Return (x, y) of the center of cell containing provided text 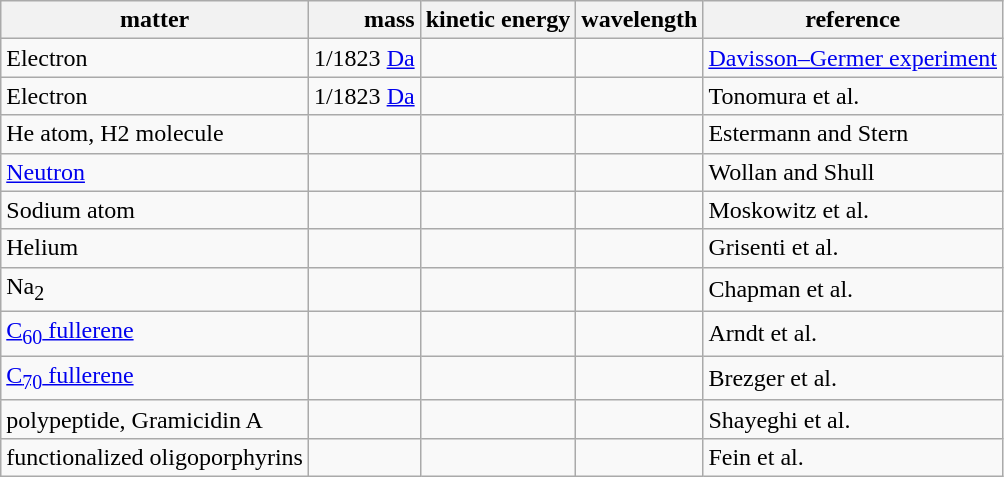
polypeptide, Gramicidin A (155, 419)
Sodium atom (155, 210)
kinetic energy (498, 20)
mass (364, 20)
Shayeghi et al. (853, 419)
C60 fullerene (155, 334)
matter (155, 20)
Moskowitz et al. (853, 210)
Grisenti et al. (853, 248)
Fein et al. (853, 457)
Tonomura et al. (853, 96)
C70 fullerene (155, 378)
Neutron (155, 172)
reference (853, 20)
wavelength (640, 20)
He atom, H2 molecule (155, 134)
Arndt et al. (853, 334)
Wollan and Shull (853, 172)
functionalized oligoporphyrins (155, 457)
Estermann and Stern (853, 134)
Brezger et al. (853, 378)
Helium (155, 248)
Na2 (155, 289)
Davisson–Germer experiment (853, 58)
Chapman et al. (853, 289)
